Determine the (X, Y) coordinate at the center of the cell enclosing the given text.  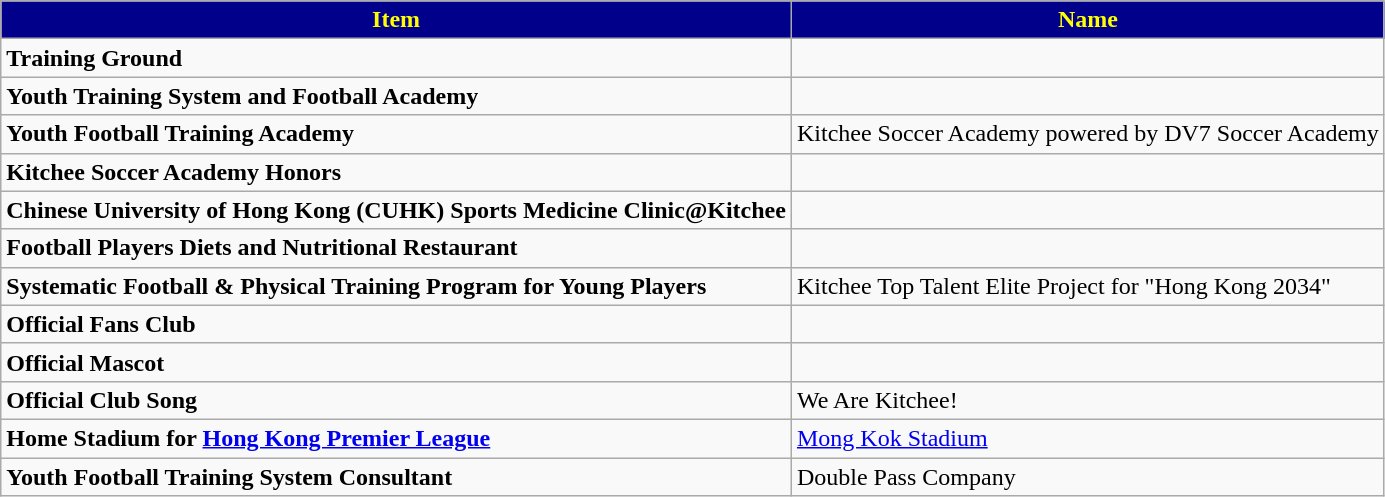
We Are Kitchee! (1088, 400)
Item (396, 20)
Kitchee Soccer Academy powered by DV7 Soccer Academy (1088, 134)
Youth Football Training System Consultant (396, 477)
Kitchee Top Talent Elite Project for "Hong Kong 2034" (1088, 286)
Youth Training System and Football Academy (396, 96)
Football Players Diets and Nutritional Restaurant (396, 248)
Official Fans Club (396, 324)
Chinese University of Hong Kong (CUHK) Sports Medicine Clinic@Kitchee (396, 210)
Home Stadium for Hong Kong Premier League (396, 438)
Youth Football Training Academy (396, 134)
Systematic Football & Physical Training Program for Young Players (396, 286)
Official Mascot (396, 362)
Name (1088, 20)
Double Pass Company (1088, 477)
Mong Kok Stadium (1088, 438)
Training Ground (396, 58)
Official Club Song (396, 400)
Kitchee Soccer Academy Honors (396, 172)
